From the cell containing the given text, extract its center point as (x, y) coordinate. 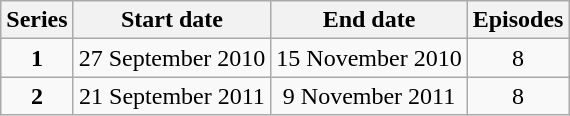
Start date (172, 20)
Series (37, 20)
27 September 2010 (172, 58)
2 (37, 96)
1 (37, 58)
9 November 2011 (369, 96)
Episodes (518, 20)
21 September 2011 (172, 96)
15 November 2010 (369, 58)
End date (369, 20)
